Locate the cell with the specified text and output its (x, y) center coordinate. 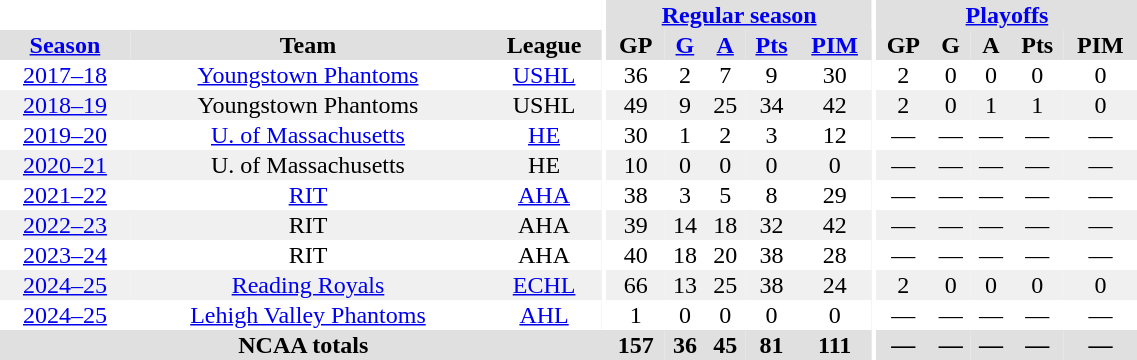
157 (636, 345)
39 (636, 225)
2017–18 (65, 75)
2018–19 (65, 105)
2019–20 (65, 135)
10 (636, 165)
Reading Royals (308, 285)
45 (725, 345)
66 (636, 285)
2020–21 (65, 165)
111 (835, 345)
7 (725, 75)
5 (725, 195)
2023–24 (65, 255)
81 (771, 345)
ECHL (544, 285)
8 (771, 195)
NCAA totals (304, 345)
Playoffs (1006, 15)
49 (636, 105)
Lehigh Valley Phantoms (308, 315)
14 (685, 225)
2021–22 (65, 195)
Regular season (740, 15)
28 (835, 255)
Team (308, 45)
20 (725, 255)
34 (771, 105)
29 (835, 195)
12 (835, 135)
League (544, 45)
AHL (544, 315)
Season (65, 45)
2022–23 (65, 225)
40 (636, 255)
13 (685, 285)
24 (835, 285)
32 (771, 225)
